Locate the cell with the specified text and output its [x, y] center coordinate. 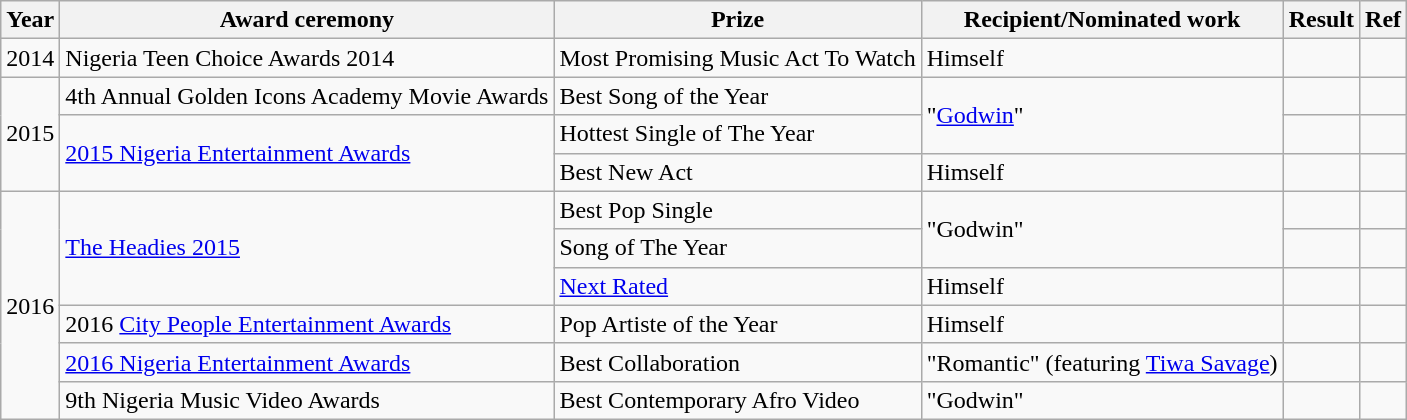
2014 [30, 58]
2016 Nigeria Entertainment Awards [307, 362]
9th Nigeria Music Video Awards [307, 400]
2015 Nigeria Entertainment Awards [307, 153]
Best Collaboration [738, 362]
Prize [738, 20]
Ref [1384, 20]
Best New Act [738, 172]
Recipient/Nominated work [1102, 20]
The Headies 2015 [307, 248]
Hottest Single of The Year [738, 134]
Best Pop Single [738, 210]
2016 [30, 305]
Most Promising Music Act To Watch [738, 58]
"Romantic" (featuring Tiwa Savage) [1102, 362]
Song of The Year [738, 248]
2015 [30, 134]
2016 City People Entertainment Awards [307, 324]
Next Rated [738, 286]
Year [30, 20]
4th Annual Golden Icons Academy Movie Awards [307, 96]
Nigeria Teen Choice Awards 2014 [307, 58]
Pop Artiste of the Year [738, 324]
Best Contemporary Afro Video [738, 400]
Result [1321, 20]
Award ceremony [307, 20]
Best Song of the Year [738, 96]
